Pinpoint the cell where the given text exists, returning its (X, Y) midpoint coordinate. 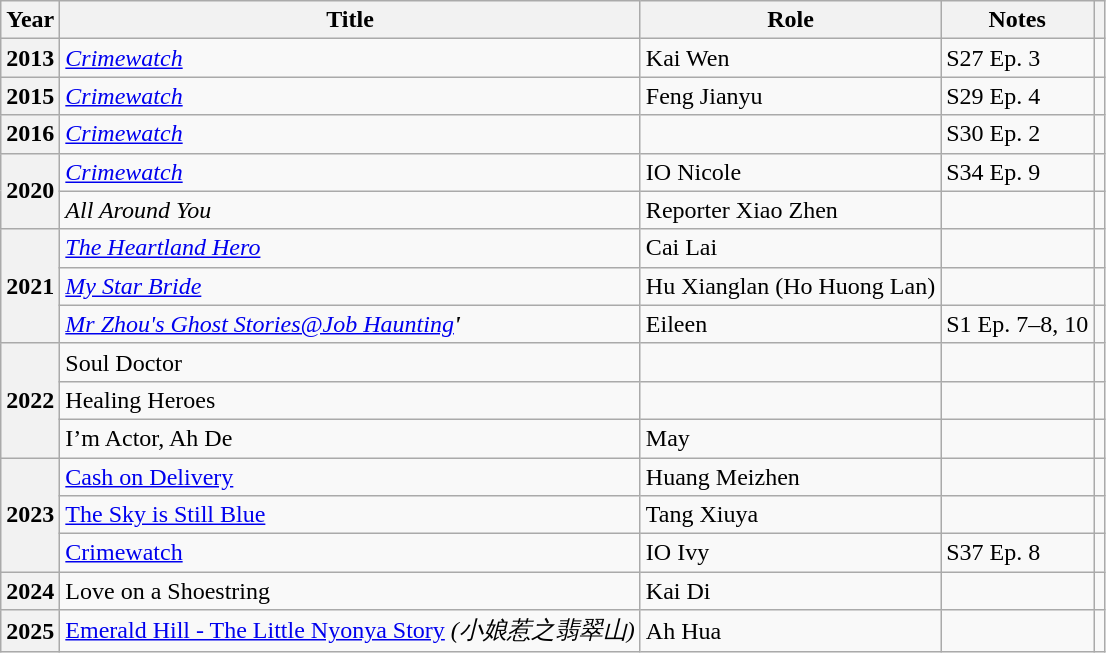
2015 (30, 96)
Title (350, 20)
All Around You (350, 210)
2013 (30, 58)
2022 (30, 400)
The Sky is Still Blue (350, 515)
2023 (30, 515)
IO Ivy (790, 553)
Tang Xiuya (790, 515)
2016 (30, 134)
S27 Ep. 3 (1018, 58)
Year (30, 20)
The Heartland Hero (350, 248)
Mr Zhou's Ghost Stories@Job Haunting' (350, 324)
Healing Heroes (350, 400)
S37 Ep. 8 (1018, 553)
S34 Ep. 9 (1018, 172)
Cash on Delivery (350, 477)
May (790, 438)
S1 Ep. 7–8, 10 (1018, 324)
Love on a Shoestring (350, 591)
Eileen (790, 324)
Soul Doctor (350, 362)
S30 Ep. 2 (1018, 134)
Ah Hua (790, 632)
Cai Lai (790, 248)
Notes (1018, 20)
2021 (30, 286)
2020 (30, 191)
S29 Ep. 4 (1018, 96)
Emerald Hill - The Little Nyonya Story (小娘惹之翡翠山) (350, 632)
Kai Di (790, 591)
I’m Actor, Ah De (350, 438)
2025 (30, 632)
Hu Xianglan (Ho Huong Lan) (790, 286)
Role (790, 20)
Huang Meizhen (790, 477)
Kai Wen (790, 58)
2024 (30, 591)
My Star Bride (350, 286)
Reporter Xiao Zhen (790, 210)
Feng Jianyu (790, 96)
IO Nicole (790, 172)
